Detect which cell encompasses the target text, then output its (X, Y) center coordinate. 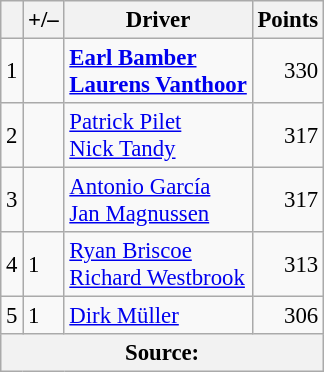
+/– (44, 20)
Ryan Briscoe Richard Westbrook (158, 264)
Antonio García Jan Magnussen (158, 200)
5 (12, 316)
2 (12, 136)
Driver (158, 20)
Dirk Müller (158, 316)
313 (288, 264)
4 (12, 264)
Points (288, 20)
Patrick Pilet Nick Tandy (158, 136)
330 (288, 72)
Source: (162, 353)
306 (288, 316)
3 (12, 200)
Earl Bamber Laurens Vanthoor (158, 72)
